Output the (X, Y) coordinate of the center of the cell containing the given text.  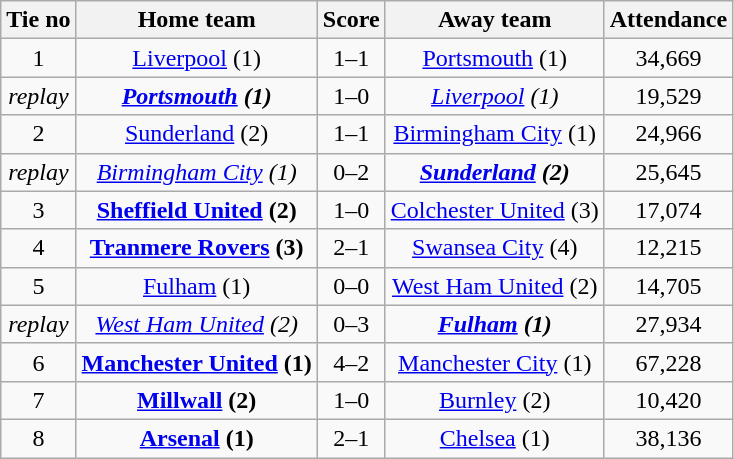
2 (38, 134)
4 (38, 248)
Millwall (2) (196, 400)
0–0 (351, 286)
Away team (494, 20)
14,705 (668, 286)
12,215 (668, 248)
Tie no (38, 20)
0–2 (351, 172)
67,228 (668, 362)
8 (38, 438)
10,420 (668, 400)
3 (38, 210)
Manchester City (1) (494, 362)
Colchester United (3) (494, 210)
Score (351, 20)
17,074 (668, 210)
34,669 (668, 58)
38,136 (668, 438)
5 (38, 286)
Manchester United (1) (196, 362)
27,934 (668, 324)
Chelsea (1) (494, 438)
4–2 (351, 362)
Tranmere Rovers (3) (196, 248)
19,529 (668, 96)
Burnley (2) (494, 400)
Arsenal (1) (196, 438)
Attendance (668, 20)
6 (38, 362)
24,966 (668, 134)
0–3 (351, 324)
Home team (196, 20)
25,645 (668, 172)
7 (38, 400)
1 (38, 58)
Sheffield United (2) (196, 210)
Swansea City (4) (494, 248)
